Provide the (x, y) coordinate of the cell's center where the given text is located.  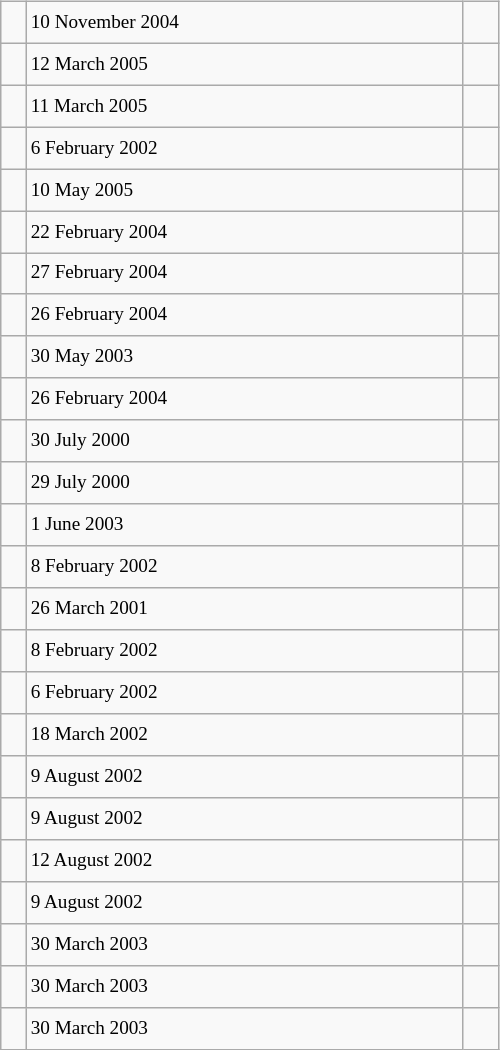
18 March 2002 (244, 735)
12 August 2002 (244, 861)
29 July 2000 (244, 483)
30 May 2003 (244, 357)
30 July 2000 (244, 441)
1 June 2003 (244, 525)
10 November 2004 (244, 22)
27 February 2004 (244, 274)
10 May 2005 (244, 190)
11 March 2005 (244, 106)
12 March 2005 (244, 64)
22 February 2004 (244, 232)
26 March 2001 (244, 609)
